Output the [x, y] coordinate of the center of the cell containing the given text.  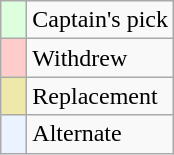
Alternate [100, 134]
Captain's pick [100, 20]
Replacement [100, 96]
Withdrew [100, 58]
